For the text-containing cell, return its midpoint in [x, y] coordinate format. 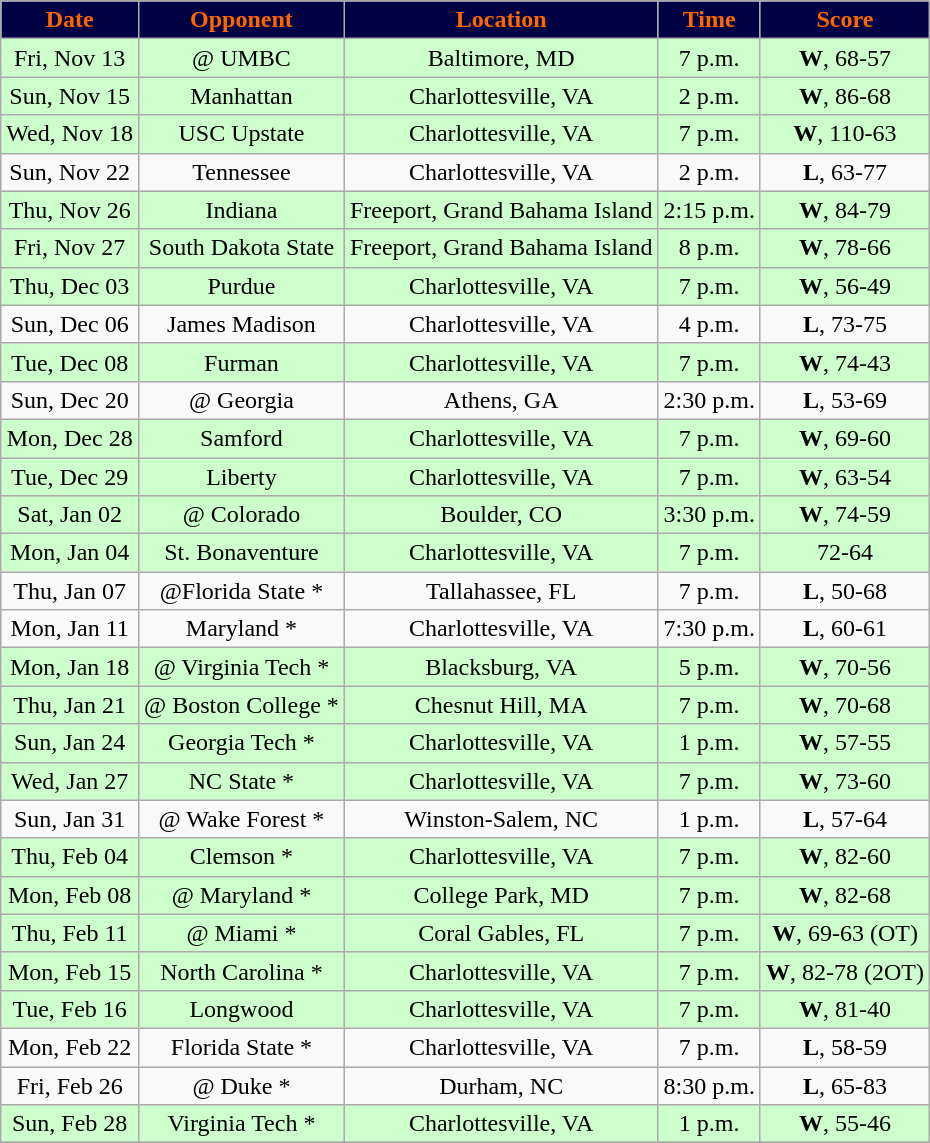
@Florida State * [242, 591]
Virginia Tech * [242, 1124]
Fri, Feb 26 [70, 1085]
Purdue [242, 286]
Sat, Jan 02 [70, 515]
W, 56-49 [844, 286]
W, 84-79 [844, 210]
W, 73-60 [844, 781]
Sun, Nov 15 [70, 96]
Winston-Salem, NC [501, 819]
Thu, Feb 04 [70, 857]
Chesnut Hill, MA [501, 705]
72-64 [844, 553]
Athens, GA [501, 400]
Time [709, 20]
Fri, Nov 13 [70, 58]
Thu, Nov 26 [70, 210]
W, 55-46 [844, 1124]
Sun, Jan 24 [70, 743]
USC Upstate [242, 134]
W, 110-63 [844, 134]
W, 82-60 [844, 857]
W, 57-55 [844, 743]
Sun, Jan 31 [70, 819]
Score [844, 20]
2:15 p.m. [709, 210]
Fri, Nov 27 [70, 248]
4 p.m. [709, 324]
Thu, Jan 07 [70, 591]
Tallahassee, FL [501, 591]
@ Miami * [242, 933]
Tennessee [242, 172]
@ Wake Forest * [242, 819]
Longwood [242, 1009]
W, 68-57 [844, 58]
Mon, Jan 11 [70, 629]
L, 63-77 [844, 172]
Tue, Dec 29 [70, 477]
Mon, Jan 18 [70, 667]
Wed, Nov 18 [70, 134]
NC State * [242, 781]
Indiana [242, 210]
7:30 p.m. [709, 629]
Thu, Jan 21 [70, 705]
@ Duke * [242, 1085]
Mon, Feb 22 [70, 1047]
Blacksburg, VA [501, 667]
W, 81-40 [844, 1009]
@ Boston College * [242, 705]
Georgia Tech * [242, 743]
Thu, Dec 03 [70, 286]
Sun, Nov 22 [70, 172]
Tue, Dec 08 [70, 362]
L, 57-64 [844, 819]
2:30 p.m. [709, 400]
@ UMBC [242, 58]
L, 58-59 [844, 1047]
Thu, Feb 11 [70, 933]
Clemson * [242, 857]
L, 53-69 [844, 400]
Liberty [242, 477]
Date [70, 20]
L, 50-68 [844, 591]
Location [501, 20]
Mon, Jan 04 [70, 553]
Florida State * [242, 1047]
Sun, Feb 28 [70, 1124]
Furman [242, 362]
@ Georgia [242, 400]
Opponent [242, 20]
North Carolina * [242, 971]
Samford [242, 438]
W, 74-59 [844, 515]
W, 70-68 [844, 705]
Boulder, CO [501, 515]
W, 82-68 [844, 895]
5 p.m. [709, 667]
Mon, Feb 15 [70, 971]
Tue, Feb 16 [70, 1009]
3:30 p.m. [709, 515]
L, 73-75 [844, 324]
L, 60-61 [844, 629]
L, 65-83 [844, 1085]
@ Colorado [242, 515]
Manhattan [242, 96]
8 p.m. [709, 248]
W, 69-63 (OT) [844, 933]
W, 69-60 [844, 438]
Durham, NC [501, 1085]
Coral Gables, FL [501, 933]
College Park, MD [501, 895]
Wed, Jan 27 [70, 781]
W, 63-54 [844, 477]
South Dakota State [242, 248]
W, 74-43 [844, 362]
W, 70-56 [844, 667]
W, 86-68 [844, 96]
8:30 p.m. [709, 1085]
Sun, Dec 20 [70, 400]
W, 78-66 [844, 248]
Mon, Dec 28 [70, 438]
James Madison [242, 324]
Mon, Feb 08 [70, 895]
@ Maryland * [242, 895]
Maryland * [242, 629]
St. Bonaventure [242, 553]
Sun, Dec 06 [70, 324]
@ Virginia Tech * [242, 667]
Baltimore, MD [501, 58]
W, 82-78 (2OT) [844, 971]
